Identify which cell holds the provided text, then report its (X, Y) central coordinate. 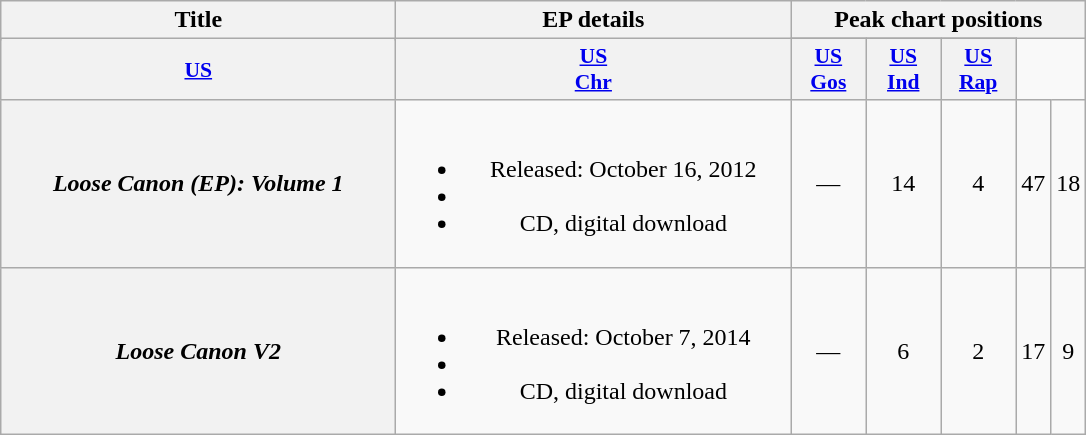
Released: October 7, 2014CD, digital download (594, 350)
USChr (594, 70)
18 (1068, 184)
US (198, 70)
USGos (828, 70)
Released: October 16, 2012CD, digital download (594, 184)
6 (904, 350)
9 (1068, 350)
4 (978, 184)
14 (904, 184)
Peak chart positions (938, 20)
USInd (904, 70)
Loose Canon (EP): Volume 1 (198, 184)
USRap (978, 70)
Title (198, 20)
2 (978, 350)
17 (1034, 350)
47 (1034, 184)
EP details (594, 20)
Loose Canon V2 (198, 350)
